Output the (X, Y) coordinate of the center of the cell containing the given text.  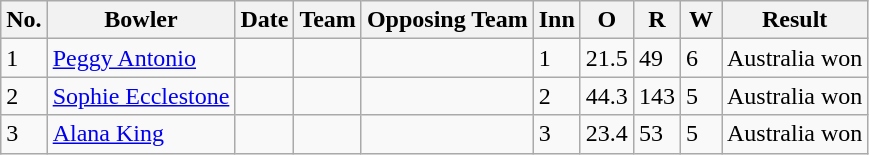
Result (795, 20)
143 (656, 96)
No. (24, 20)
Team (328, 20)
21.5 (606, 58)
Peggy Antonio (141, 58)
W (700, 20)
Bowler (141, 20)
53 (656, 134)
49 (656, 58)
6 (700, 58)
R (656, 20)
Opposing Team (447, 20)
23.4 (606, 134)
Date (264, 20)
O (606, 20)
44.3 (606, 96)
Sophie Ecclestone (141, 96)
Alana King (141, 134)
Inn (556, 20)
